Determine the (X, Y) coordinate at the center of the cell enclosing the given text.  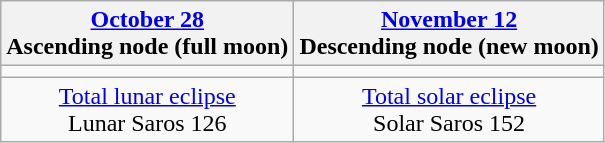
Total solar eclipseSolar Saros 152 (449, 110)
Total lunar eclipseLunar Saros 126 (148, 110)
November 12Descending node (new moon) (449, 34)
October 28Ascending node (full moon) (148, 34)
